Identify which cell holds the provided text, then report its (x, y) central coordinate. 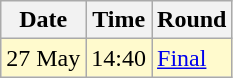
Date (44, 20)
Round (192, 20)
Time (119, 20)
27 May (44, 58)
14:40 (119, 58)
Final (192, 58)
